Find where the given text appears and provide that cell's center as [x, y] coordinate. 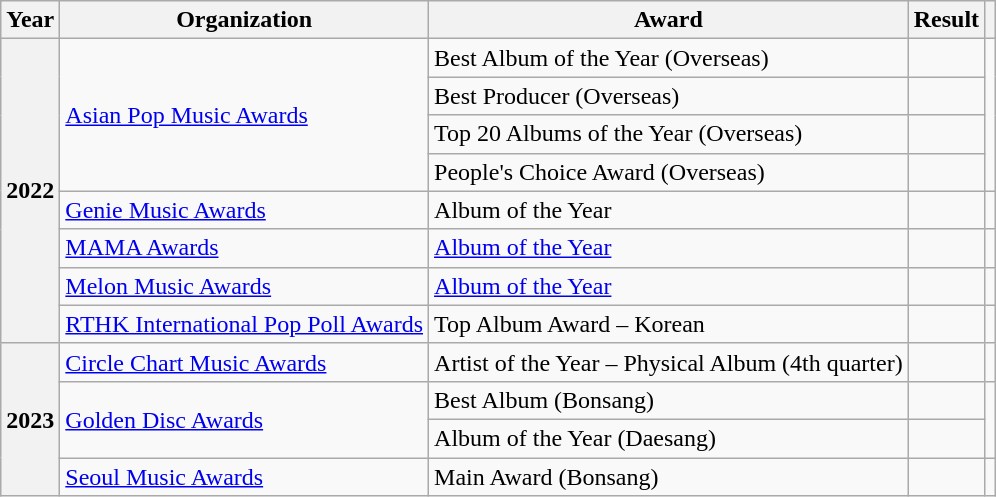
Album of the Year (Daesang) [669, 438]
Best Producer (Overseas) [669, 96]
Melon Music Awards [244, 286]
Circle Chart Music Awards [244, 362]
RTHK International Pop Poll Awards [244, 324]
Award [669, 20]
MAMA Awards [244, 248]
Result [946, 20]
Genie Music Awards [244, 210]
Organization [244, 20]
Best Album (Bonsang) [669, 400]
Year [30, 20]
Best Album of the Year (Overseas) [669, 58]
People's Choice Award (Overseas) [669, 172]
2022 [30, 191]
Top Album Award – Korean [669, 324]
Golden Disc Awards [244, 419]
Top 20 Albums of the Year (Overseas) [669, 134]
Main Award (Bonsang) [669, 477]
Asian Pop Music Awards [244, 115]
2023 [30, 419]
Artist of the Year – Physical Album (4th quarter) [669, 362]
Seoul Music Awards [244, 477]
